Locate the cell with the specified text and output its (X, Y) center coordinate. 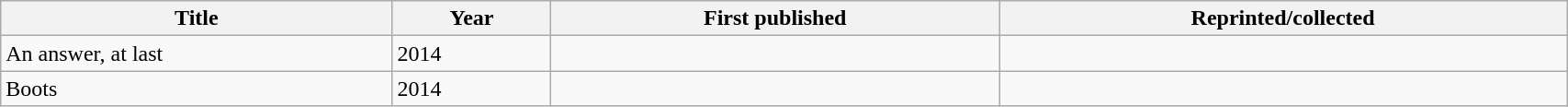
Year (472, 18)
First published (775, 18)
An answer, at last (197, 53)
Title (197, 18)
Boots (197, 89)
Reprinted/collected (1283, 18)
